From the cell containing the given text, extract its center point as [X, Y] coordinate. 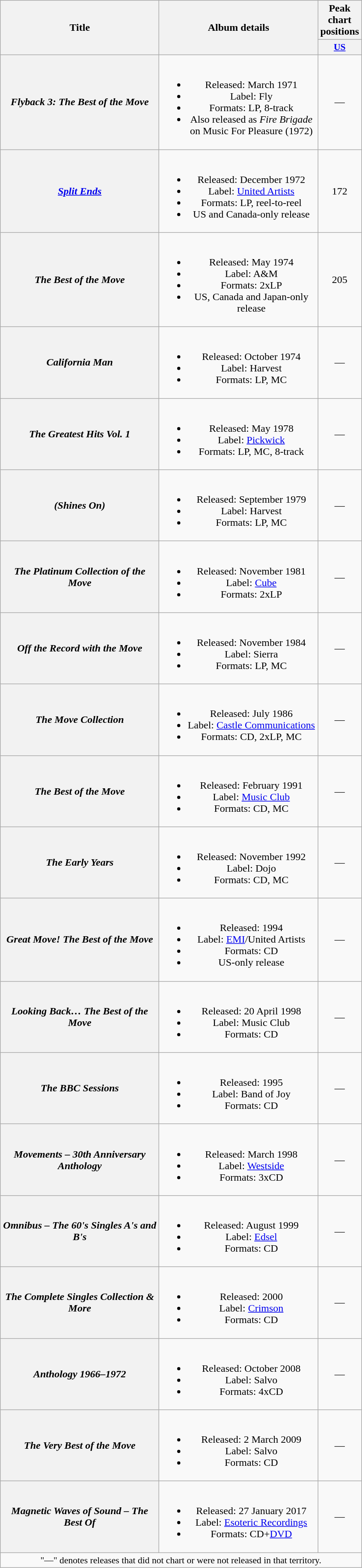
The BBC Sessions [80, 1088]
Anthology 1966–1972 [80, 1374]
Released: July 1986Label: Castle CommunicationsFormats: CD, 2xLP, MC [239, 720]
Looking Back… The Best of the Move [80, 1017]
Released: 20 April 1998Label: Music ClubFormats: CD [239, 1017]
Released: February 1991Label: Music ClubFormats: CD, MC [239, 791]
Released: November 1984Label: SierraFormats: LP, MC [239, 648]
Released: December 1972Label: United ArtistsFormats: LP, reel-to-reelUS and Canada-only release [239, 191]
The Move Collection [80, 720]
Flyback 3: The Best of the Move [80, 102]
The Very Best of the Move [80, 1446]
US [340, 47]
Released: 1994Label: EMI/United ArtistsFormats: CDUS-only release [239, 940]
205 [340, 280]
"—" denotes releases that did not chart or were not released in that territory. [181, 1560]
The Complete Singles Collection & More [80, 1302]
Released: May 1974Label: A&MFormats: 2xLPUS, Canada and Japan-only release [239, 280]
Album details [239, 28]
172 [340, 191]
Released: March 1998Label: WestsideFormats: 3xCD [239, 1159]
Released: 27 January 2017Label: Esoteric RecordingsFormats: CD+DVD [239, 1517]
Split Ends [80, 191]
Magnetic Waves of Sound – The Best Of [80, 1517]
Released: 2 March 2009Label: SalvoFormats: CD [239, 1446]
California Man [80, 363]
The Greatest Hits Vol. 1 [80, 434]
Great Move! The Best of the Move [80, 940]
Released: October 2008Label: SalvoFormats: 4xCD [239, 1374]
Released: November 1992Label: DojoFormats: CD, MC [239, 863]
(Shines On) [80, 505]
Released: 2000Label: CrimsonFormats: CD [239, 1302]
Off the Record with the Move [80, 648]
Peak chart positions [340, 20]
Released: 1995Label: Band of JoyFormats: CD [239, 1088]
Title [80, 28]
Released: September 1979Label: HarvestFormats: LP, MC [239, 505]
Movements – 30th Anniversary Anthology [80, 1159]
Released: November 1981Label: CubeFormats: 2xLP [239, 577]
Released: May 1978Label: PickwickFormats: LP, MC, 8-track [239, 434]
Released: August 1999Label: EdselFormats: CD [239, 1231]
Released: October 1974Label: HarvestFormats: LP, MC [239, 363]
The Early Years [80, 863]
The Platinum Collection of the Move [80, 577]
Released: March 1971Label: FlyFormats: LP, 8-trackAlso released as Fire Brigade on Music For Pleasure (1972) [239, 102]
Omnibus – The 60's Singles A's and B's [80, 1231]
